Identify which cell holds the provided text, then report its [x, y] central coordinate. 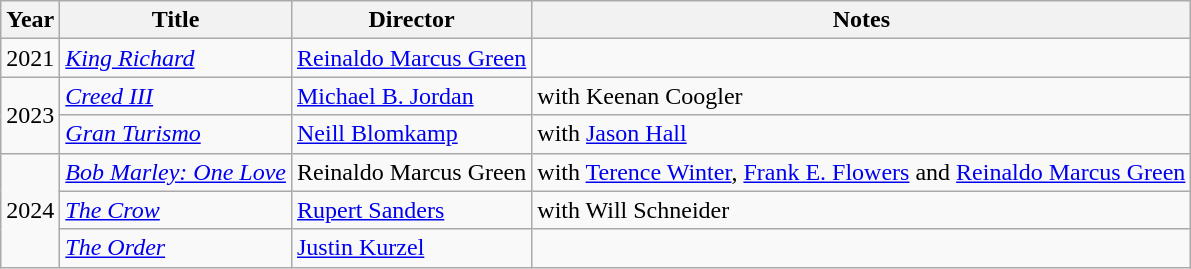
with Jason Hall [862, 134]
Neill Blomkamp [411, 134]
Rupert Sanders [411, 210]
with Terence Winter, Frank E. Flowers and Reinaldo Marcus Green [862, 172]
with Keenan Coogler [862, 96]
Title [176, 20]
The Order [176, 248]
King Richard [176, 58]
Gran Turismo [176, 134]
Notes [862, 20]
Creed III [176, 96]
with Will Schneider [862, 210]
2023 [30, 115]
2024 [30, 210]
Director [411, 20]
Justin Kurzel [411, 248]
2021 [30, 58]
Bob Marley: One Love [176, 172]
Michael B. Jordan [411, 96]
Year [30, 20]
The Crow [176, 210]
